Capture the cell that displays the provided text and extract its [X, Y] central coordinate. 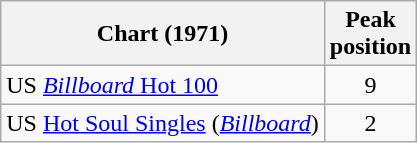
2 [370, 123]
US Hot Soul Singles (Billboard) [163, 123]
US Billboard Hot 100 [163, 85]
9 [370, 85]
Peakposition [370, 34]
Chart (1971) [163, 34]
